Scan for the cell matching the given text and deliver its (X, Y) coordinate at center. 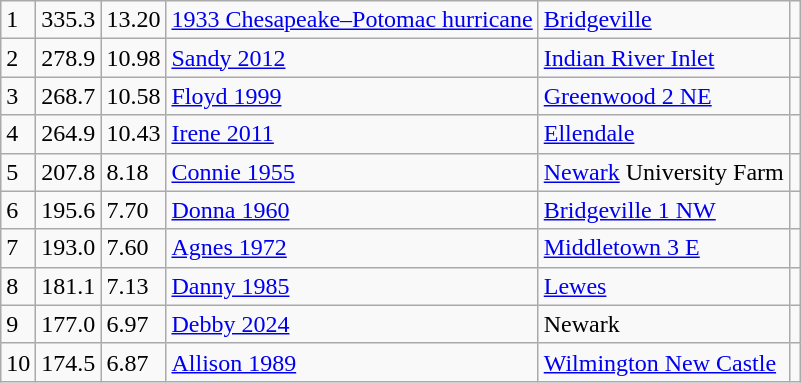
Newark University Farm (664, 172)
Agnes 1972 (352, 248)
Debby 2024 (352, 324)
Lewes (664, 286)
6 (18, 210)
8 (18, 286)
Middletown 3 E (664, 248)
268.7 (68, 96)
Connie 1955 (352, 172)
Indian River Inlet (664, 58)
2 (18, 58)
13.20 (134, 20)
9 (18, 324)
195.6 (68, 210)
Allison 1989 (352, 362)
6.87 (134, 362)
Bridgeville 1 NW (664, 210)
264.9 (68, 134)
10.98 (134, 58)
1 (18, 20)
7 (18, 248)
Sandy 2012 (352, 58)
207.8 (68, 172)
193.0 (68, 248)
10.43 (134, 134)
10.58 (134, 96)
8.18 (134, 172)
Danny 1985 (352, 286)
Bridgeville (664, 20)
Ellendale (664, 134)
5 (18, 172)
Newark (664, 324)
3 (18, 96)
Irene 2011 (352, 134)
7.70 (134, 210)
7.60 (134, 248)
10 (18, 362)
177.0 (68, 324)
Wilmington New Castle (664, 362)
Greenwood 2 NE (664, 96)
Donna 1960 (352, 210)
1933 Chesapeake–Potomac hurricane (352, 20)
4 (18, 134)
278.9 (68, 58)
Floyd 1999 (352, 96)
181.1 (68, 286)
7.13 (134, 286)
335.3 (68, 20)
6.97 (134, 324)
174.5 (68, 362)
